From the cell containing the given text, extract its center point as (x, y) coordinate. 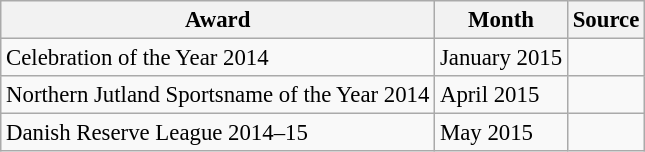
Northern Jutland Sportsname of the Year 2014 (218, 95)
April 2015 (502, 95)
Celebration of the Year 2014 (218, 58)
Award (218, 20)
Danish Reserve League 2014–15 (218, 133)
Source (606, 20)
Month (502, 20)
January 2015 (502, 58)
May 2015 (502, 133)
